For the text-containing cell, return its midpoint in (X, Y) coordinate format. 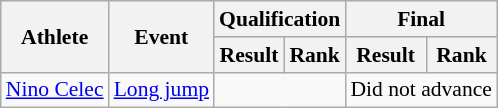
Long jump (162, 90)
Athlete (55, 36)
Nino Celec (55, 90)
Event (162, 36)
Final (421, 19)
Qualification (280, 19)
Did not advance (421, 90)
